Find where the given text appears and provide that cell's center as [x, y] coordinate. 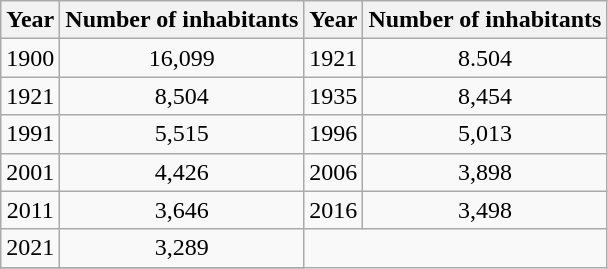
5,013 [485, 134]
2006 [334, 172]
3,498 [485, 210]
2001 [30, 172]
1935 [334, 96]
3,898 [485, 172]
2011 [30, 210]
1991 [30, 134]
4,426 [182, 172]
1996 [334, 134]
2016 [334, 210]
1900 [30, 58]
8,504 [182, 96]
2021 [30, 248]
16,099 [182, 58]
3,646 [182, 210]
8,454 [485, 96]
8.504 [485, 58]
3,289 [182, 248]
5,515 [182, 134]
